Capture the cell that displays the provided text and extract its (X, Y) central coordinate. 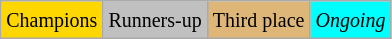
Third place (258, 20)
Ongoing (350, 20)
Champions (52, 20)
Runners-up (155, 20)
